Pinpoint the cell where the given text exists, returning its [x, y] midpoint coordinate. 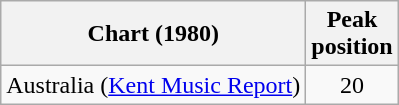
Peakposition [352, 34]
Chart (1980) [154, 34]
Australia (Kent Music Report) [154, 85]
20 [352, 85]
